Detect which cell encompasses the target text, then output its (x, y) center coordinate. 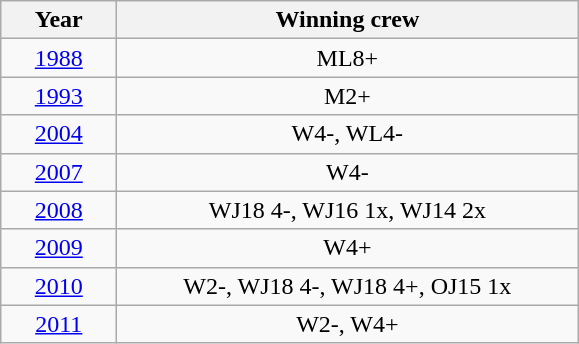
2007 (59, 172)
W2-, W4+ (348, 324)
2009 (59, 248)
Winning crew (348, 20)
2008 (59, 210)
2011 (59, 324)
1993 (59, 96)
WJ18 4-, WJ16 1x, WJ14 2x (348, 210)
W2-, WJ18 4-, WJ18 4+, OJ15 1x (348, 286)
M2+ (348, 96)
2010 (59, 286)
W4+ (348, 248)
2004 (59, 134)
1988 (59, 58)
ML8+ (348, 58)
W4-, WL4- (348, 134)
W4- (348, 172)
Year (59, 20)
